Detect which cell encompasses the target text, then output its [X, Y] center coordinate. 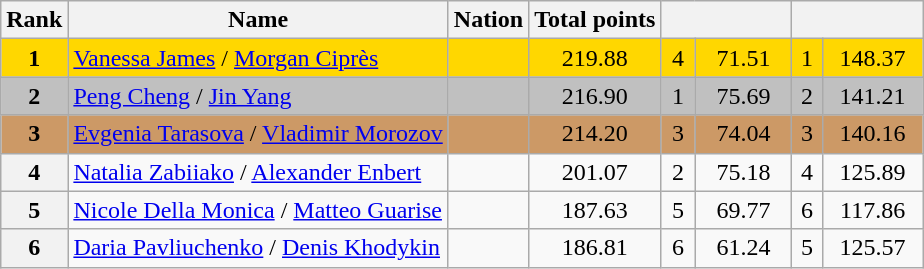
Nation [488, 20]
Rank [34, 20]
186.81 [595, 248]
117.86 [872, 210]
Natalia Zabiiako / Alexander Enbert [258, 172]
61.24 [744, 248]
75.69 [744, 96]
75.18 [744, 172]
125.57 [872, 248]
187.63 [595, 210]
71.51 [744, 58]
74.04 [744, 134]
Evgenia Tarasova / Vladimir Morozov [258, 134]
Nicole Della Monica / Matteo Guarise [258, 210]
Daria Pavliuchenko / Denis Khodykin [258, 248]
201.07 [595, 172]
69.77 [744, 210]
Name [258, 20]
140.16 [872, 134]
125.89 [872, 172]
Total points [595, 20]
141.21 [872, 96]
Vanessa James / Morgan Ciprès [258, 58]
Peng Cheng / Jin Yang [258, 96]
219.88 [595, 58]
148.37 [872, 58]
216.90 [595, 96]
214.20 [595, 134]
